Pinpoint the cell where the given text exists, returning its [x, y] midpoint coordinate. 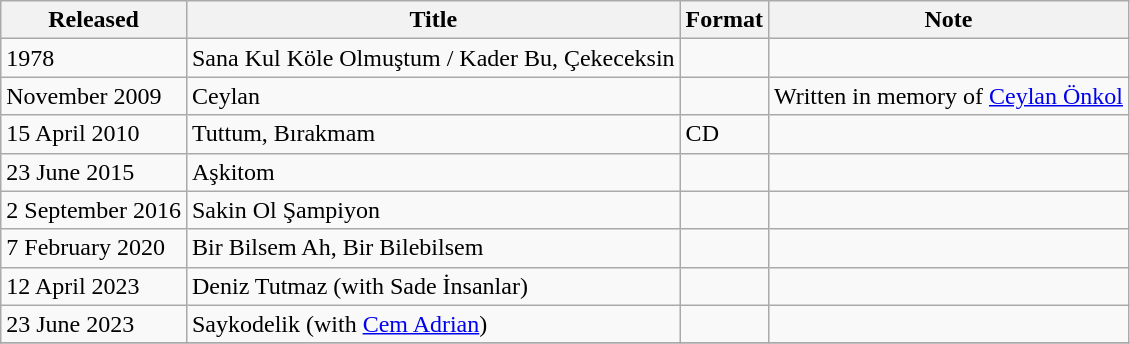
Aşkitom [433, 172]
7 February 2020 [94, 248]
Sana Kul Köle Olmuştum / Kader Bu, Çekeceksin [433, 58]
CD [724, 134]
Sakin Ol Şampiyon [433, 210]
1978 [94, 58]
12 April 2023 [94, 286]
Tuttum, Bırakmam [433, 134]
Saykodelik (with Cem Adrian) [433, 324]
Ceylan [433, 96]
23 June 2015 [94, 172]
Written in memory of Ceylan Önkol [948, 96]
Note [948, 20]
Title [433, 20]
Bir Bilsem Ah, Bir Bilebilsem [433, 248]
15 April 2010 [94, 134]
23 June 2023 [94, 324]
November 2009 [94, 96]
2 September 2016 [94, 210]
Released [94, 20]
Format [724, 20]
Deniz Tutmaz (with Sade İnsanlar) [433, 286]
